Search for the cell housing the specified text and yield its (X, Y) center coordinate. 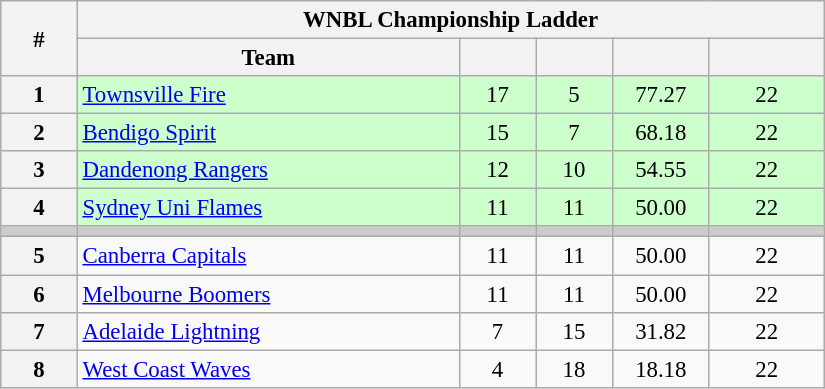
1 (39, 95)
Canberra Capitals (268, 256)
WNBL Championship Ladder (450, 20)
18 (574, 369)
Dandenong Rangers (268, 170)
# (39, 38)
6 (39, 294)
8 (39, 369)
Melbourne Boomers (268, 294)
Bendigo Spirit (268, 133)
Adelaide Lightning (268, 331)
3 (39, 170)
54.55 (660, 170)
10 (574, 170)
77.27 (660, 95)
31.82 (660, 331)
Townsville Fire (268, 95)
17 (497, 95)
18.18 (660, 369)
Team (268, 58)
Sydney Uni Flames (268, 208)
68.18 (660, 133)
West Coast Waves (268, 369)
12 (497, 170)
2 (39, 133)
